Return [X, Y] of the center of cell containing provided text 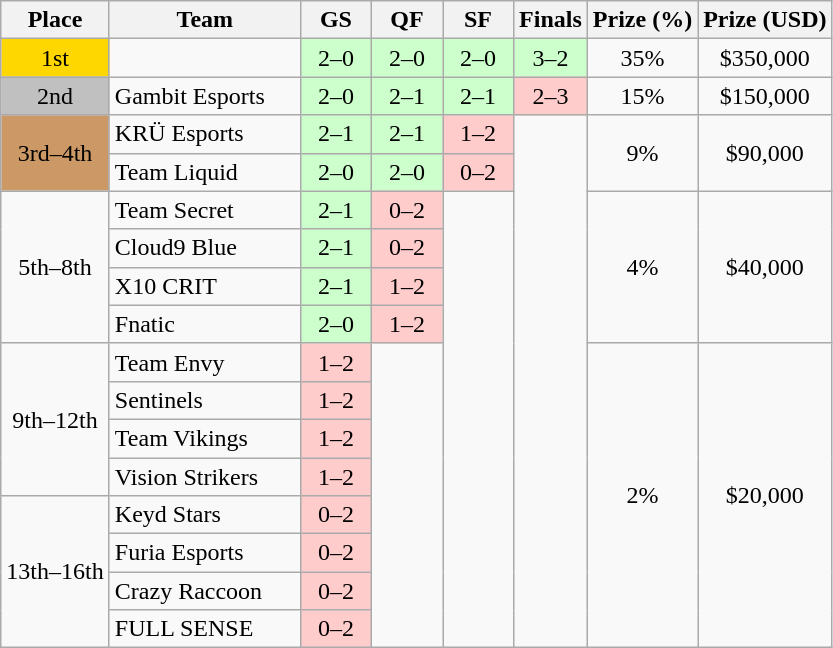
2–3 [551, 96]
Finals [551, 20]
9% [642, 153]
Team Secret [204, 210]
13th–16th [56, 572]
$150,000 [765, 96]
Keyd Stars [204, 515]
Team Liquid [204, 172]
Fnatic [204, 324]
Gambit Esports [204, 96]
5th–8th [56, 267]
2nd [56, 96]
15% [642, 96]
GS [336, 20]
Team Vikings [204, 438]
Prize (USD) [765, 20]
$20,000 [765, 495]
$40,000 [765, 267]
Sentinels [204, 400]
FULL SENSE [204, 629]
3rd–4th [56, 153]
Cloud9 Blue [204, 248]
Furia Esports [204, 553]
1st [56, 58]
KRÜ Esports [204, 134]
2% [642, 495]
QF [406, 20]
9th–12th [56, 419]
$90,000 [765, 153]
35% [642, 58]
$350,000 [765, 58]
X10 CRIT [204, 286]
Team Envy [204, 362]
Prize (%) [642, 20]
Vision Strikers [204, 477]
4% [642, 267]
SF [478, 20]
3–2 [551, 58]
Place [56, 20]
Team [204, 20]
Crazy Raccoon [204, 591]
